Identify which cell holds the provided text, then report its [x, y] central coordinate. 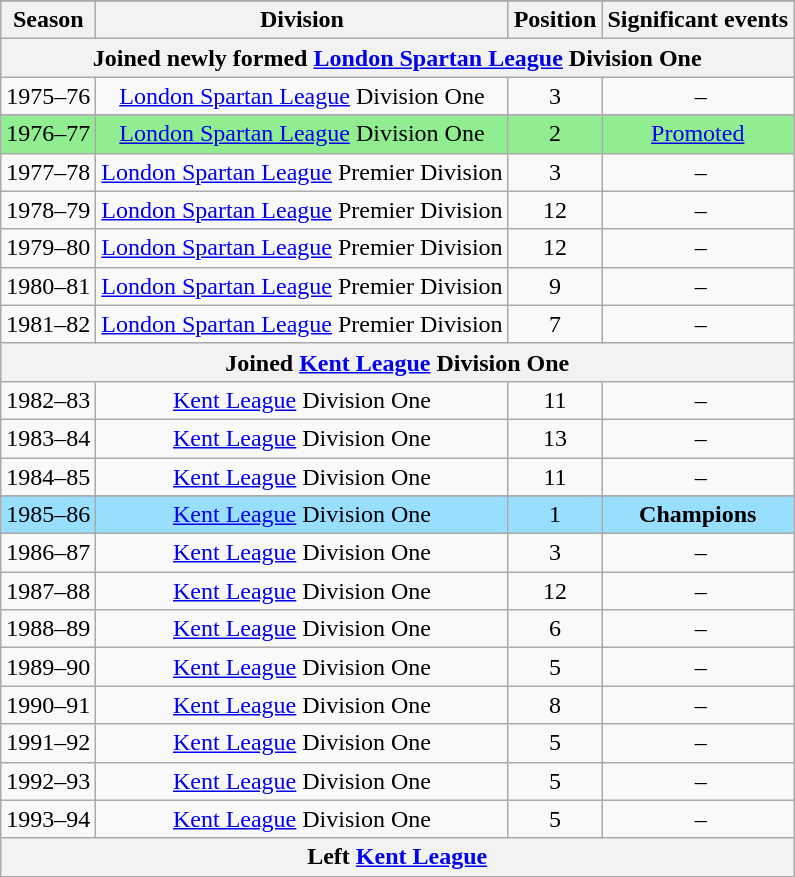
9 [555, 286]
1980–81 [48, 286]
7 [555, 324]
1993–94 [48, 819]
1987–88 [48, 591]
Joined Kent League Division One [398, 362]
1984–85 [48, 477]
1978–79 [48, 210]
1986–87 [48, 553]
13 [555, 438]
1975–76 [48, 96]
Division [302, 20]
1990–91 [48, 705]
1977–78 [48, 172]
Joined newly formed London Spartan League Division One [398, 58]
2 [555, 134]
1979–80 [48, 248]
1 [555, 515]
1992–93 [48, 781]
8 [555, 705]
1989–90 [48, 667]
6 [555, 629]
1991–92 [48, 743]
Season [48, 20]
1983–84 [48, 438]
Champions [698, 515]
Position [555, 20]
Promoted [698, 134]
1976–77 [48, 134]
1988–89 [48, 629]
1981–82 [48, 324]
1985–86 [48, 515]
1982–83 [48, 400]
Left Kent League [398, 857]
Significant events [698, 20]
